For the text-containing cell, return its midpoint in [x, y] coordinate format. 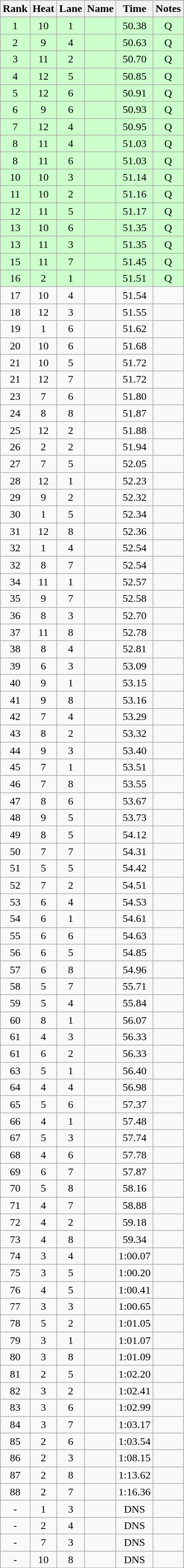
35 [15, 599]
39 [15, 666]
64 [15, 1088]
54.51 [134, 885]
1:00.65 [134, 1307]
34 [15, 582]
57.37 [134, 1104]
1:02.99 [134, 1408]
58.88 [134, 1205]
1:00.20 [134, 1273]
31 [15, 531]
88 [15, 1492]
78 [15, 1324]
Name [100, 9]
23 [15, 396]
36 [15, 616]
54.42 [134, 868]
54.85 [134, 952]
46 [15, 784]
56.40 [134, 1071]
50.70 [134, 59]
51.14 [134, 177]
58 [15, 986]
54.53 [134, 902]
16 [15, 279]
24 [15, 413]
71 [15, 1205]
Lane [71, 9]
59 [15, 1003]
50.93 [134, 110]
56.98 [134, 1088]
30 [15, 515]
53.40 [134, 751]
56 [15, 952]
1:01.07 [134, 1340]
68 [15, 1155]
54.63 [134, 936]
81 [15, 1374]
45 [15, 767]
50.38 [134, 26]
86 [15, 1458]
25 [15, 430]
52 [15, 885]
15 [15, 262]
53.51 [134, 767]
20 [15, 346]
53 [15, 902]
53.32 [134, 733]
52.58 [134, 599]
1:02.41 [134, 1391]
56.07 [134, 1020]
51.51 [134, 279]
41 [15, 700]
53.55 [134, 784]
53.09 [134, 666]
51.17 [134, 211]
69 [15, 1172]
52.34 [134, 515]
17 [15, 295]
50.85 [134, 76]
51.55 [134, 312]
77 [15, 1307]
74 [15, 1256]
55 [15, 936]
87 [15, 1475]
42 [15, 716]
Rank [15, 9]
44 [15, 751]
54.61 [134, 919]
1:02.20 [134, 1374]
85 [15, 1441]
51.62 [134, 329]
63 [15, 1071]
51.80 [134, 396]
1:13.62 [134, 1475]
1:08.15 [134, 1458]
52.57 [134, 582]
1:01.09 [134, 1357]
52.81 [134, 649]
67 [15, 1138]
43 [15, 733]
57.78 [134, 1155]
26 [15, 447]
52.78 [134, 632]
54.31 [134, 852]
72 [15, 1222]
57 [15, 969]
29 [15, 498]
1:03.54 [134, 1441]
53.29 [134, 716]
50.63 [134, 43]
51.68 [134, 346]
84 [15, 1425]
79 [15, 1340]
60 [15, 1020]
55.84 [134, 1003]
28 [15, 480]
37 [15, 632]
18 [15, 312]
Notes [168, 9]
82 [15, 1391]
47 [15, 801]
51.16 [134, 194]
83 [15, 1408]
51.45 [134, 262]
65 [15, 1104]
19 [15, 329]
Heat [43, 9]
52.05 [134, 464]
1:16.36 [134, 1492]
51 [15, 868]
73 [15, 1239]
1:03.17 [134, 1425]
54.12 [134, 835]
1:00.07 [134, 1256]
76 [15, 1290]
1:00.41 [134, 1290]
50.91 [134, 93]
51.94 [134, 447]
51.54 [134, 295]
52.70 [134, 616]
53.15 [134, 683]
49 [15, 835]
80 [15, 1357]
55.71 [134, 986]
59.18 [134, 1222]
53.16 [134, 700]
59.34 [134, 1239]
38 [15, 649]
58.16 [134, 1189]
52.36 [134, 531]
66 [15, 1121]
Time [134, 9]
50 [15, 852]
40 [15, 683]
50.95 [134, 127]
1:01.05 [134, 1324]
51.87 [134, 413]
53.73 [134, 818]
53.67 [134, 801]
27 [15, 464]
52.32 [134, 498]
51.88 [134, 430]
75 [15, 1273]
54.96 [134, 969]
52.23 [134, 480]
57.87 [134, 1172]
57.74 [134, 1138]
48 [15, 818]
54 [15, 919]
57.48 [134, 1121]
70 [15, 1189]
